From the cell containing the given text, extract its center point as [X, Y] coordinate. 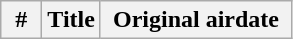
Title [72, 20]
Original airdate [196, 20]
# [22, 20]
